Pinpoint the cell where the given text exists, returning its (x, y) midpoint coordinate. 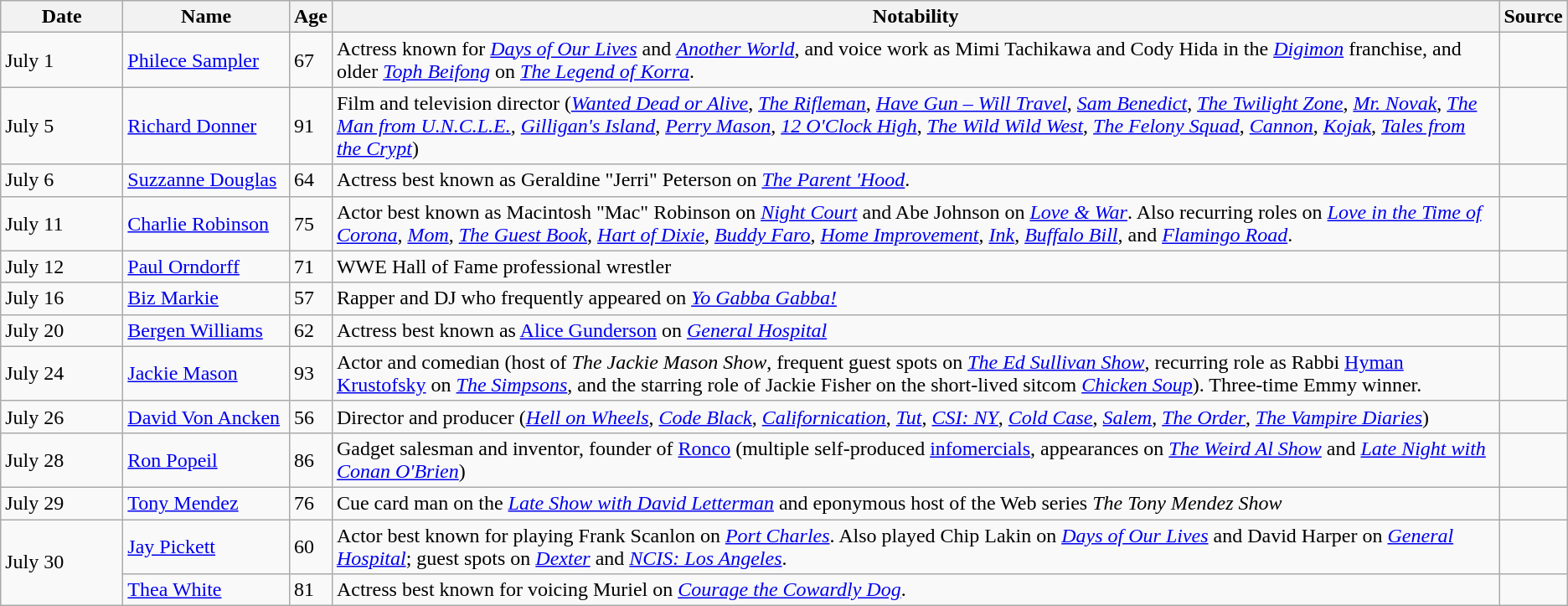
July 20 (62, 330)
Cue card man on the Late Show with David Letterman and eponymous host of the Web series The Tony Mendez Show (916, 503)
Philece Sampler (206, 60)
July 28 (62, 459)
July 1 (62, 60)
July 29 (62, 503)
Date (62, 17)
71 (310, 267)
Rapper and DJ who frequently appeared on Yo Gabba Gabba! (916, 298)
60 (310, 546)
Thea White (206, 590)
Name (206, 17)
July 5 (62, 126)
Director and producer (Hell on Wheels, Code Black, Californication, Tut, CSI: NY, Cold Case, Salem, The Order, The Vampire Diaries) (916, 417)
July 11 (62, 223)
WWE Hall of Fame professional wrestler (916, 267)
Age (310, 17)
Actress best known for voicing Muriel on Courage the Cowardly Dog. (916, 590)
81 (310, 590)
Tony Mendez (206, 503)
July 12 (62, 267)
57 (310, 298)
July 6 (62, 180)
93 (310, 374)
July 30 (62, 563)
Actress best known as Geraldine "Jerri" Peterson on The Parent 'Hood. (916, 180)
Charlie Robinson (206, 223)
56 (310, 417)
Bergen Williams (206, 330)
67 (310, 60)
Actress best known as Alice Gunderson on General Hospital (916, 330)
David Von Ancken (206, 417)
Source (1533, 17)
July 26 (62, 417)
Jackie Mason (206, 374)
Notability (916, 17)
Jay Pickett (206, 546)
Suzzanne Douglas (206, 180)
July 24 (62, 374)
Ron Popeil (206, 459)
Richard Donner (206, 126)
Paul Orndorff (206, 267)
Biz Markie (206, 298)
86 (310, 459)
62 (310, 330)
July 16 (62, 298)
75 (310, 223)
64 (310, 180)
76 (310, 503)
91 (310, 126)
